Provide the [X, Y] coordinate of the cell's center where the given text is located.  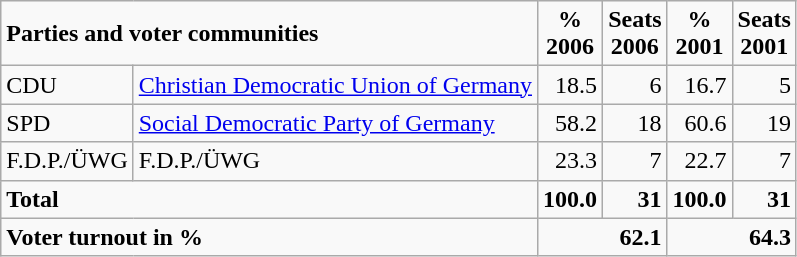
18.5 [570, 85]
16.7 [700, 85]
Social Democratic Party of Germany [335, 123]
Voter turnout in % [270, 237]
18 [635, 123]
Seats2006 [635, 34]
SPD [67, 123]
6 [635, 85]
CDU [67, 85]
64.3 [732, 237]
Seats2001 [764, 34]
%2006 [570, 34]
22.7 [700, 161]
Total [270, 199]
5 [764, 85]
58.2 [570, 123]
19 [764, 123]
Christian Democratic Union of Germany [335, 85]
Parties and voter communities [270, 34]
62.1 [602, 237]
%2001 [700, 34]
23.3 [570, 161]
60.6 [700, 123]
